From the cell containing the given text, extract its center point as [x, y] coordinate. 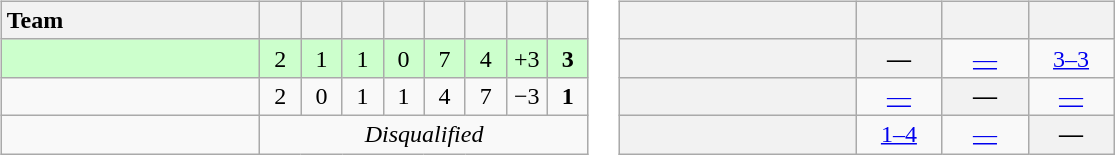
Disqualified [424, 134]
Team [130, 20]
3 [568, 58]
1–4 [899, 134]
+3 [526, 58]
−3 [526, 96]
3–3 [1071, 58]
